From the cell containing the given text, extract its center point as (X, Y) coordinate. 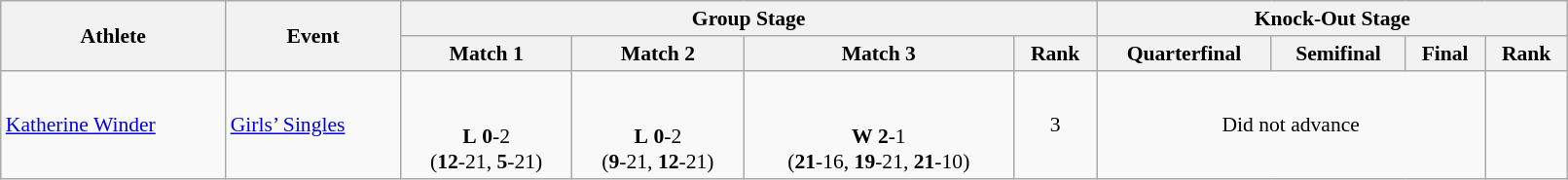
Match 2 (658, 54)
Did not advance (1291, 125)
Girls’ Singles (313, 125)
3 (1055, 125)
Knock-Out Stage (1332, 18)
Athlete (113, 35)
L 0-2 (12-21, 5-21) (487, 125)
Final (1445, 54)
Event (313, 35)
Group Stage (749, 18)
Match 3 (879, 54)
Quarterfinal (1185, 54)
Match 1 (487, 54)
W 2-1 (21-16, 19-21, 21-10) (879, 125)
Katherine Winder (113, 125)
L 0-2 (9-21, 12-21) (658, 125)
Semifinal (1337, 54)
